Scan for the cell matching the given text and deliver its (X, Y) coordinate at center. 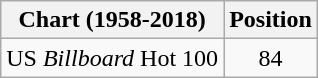
US Billboard Hot 100 (112, 58)
84 (271, 58)
Position (271, 20)
Chart (1958-2018) (112, 20)
